For the text-containing cell, return its midpoint in (X, Y) coordinate format. 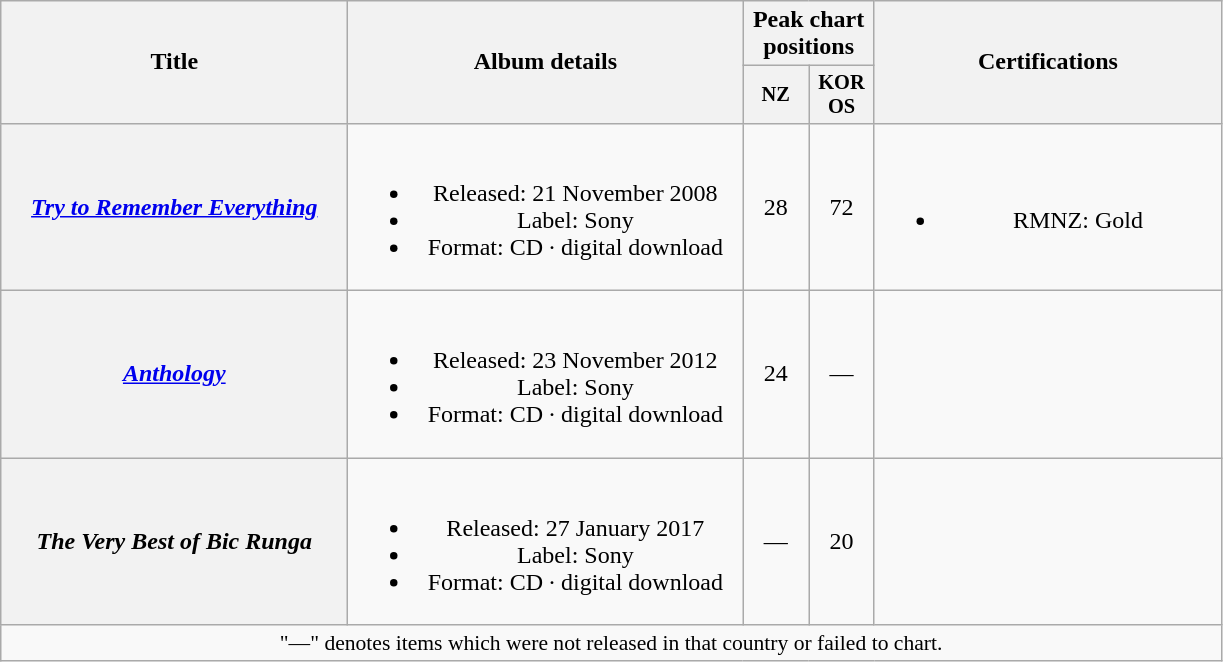
Album details (546, 62)
KOROS (842, 95)
Title (174, 62)
24 (776, 374)
Certifications (1048, 62)
Peak chart positions (808, 34)
28 (776, 206)
20 (842, 542)
Anthology (174, 374)
Released: 21 November 2008Label: SonyFormat: CD · digital download (546, 206)
RMNZ: Gold (1048, 206)
Try to Remember Everything (174, 206)
NZ (776, 95)
Released: 23 November 2012Label: SonyFormat: CD · digital download (546, 374)
"—" denotes items which were not released in that country or failed to chart. (612, 643)
Released: 27 January 2017Label: SonyFormat: CD · digital download (546, 542)
The Very Best of Bic Runga (174, 542)
72 (842, 206)
